Locate the cell with the specified text and output its [x, y] center coordinate. 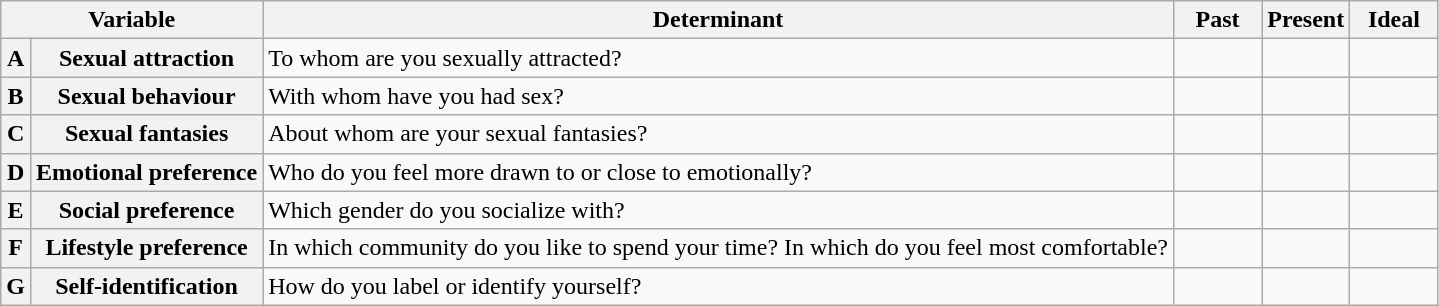
B [16, 96]
Variable [132, 20]
In which community do you like to spend your time? In which do you feel most comfortable? [718, 248]
Emotional preference [146, 172]
Present [1306, 20]
Self-identification [146, 286]
G [16, 286]
To whom are you sexually attracted? [718, 58]
Sexual fantasies [146, 134]
Who do you feel more drawn to or close to emotionally? [718, 172]
With whom have you had sex? [718, 96]
How do you label or identify yourself? [718, 286]
Lifestyle preference [146, 248]
A [16, 58]
Determinant [718, 20]
Which gender do you socialize with? [718, 210]
About whom are your sexual fantasies? [718, 134]
F [16, 248]
Ideal [1394, 20]
D [16, 172]
Sexual behaviour [146, 96]
Social preference [146, 210]
Past [1217, 20]
C [16, 134]
Sexual attraction [146, 58]
E [16, 210]
